Provide the [X, Y] coordinate of the cell's center where the given text is located.  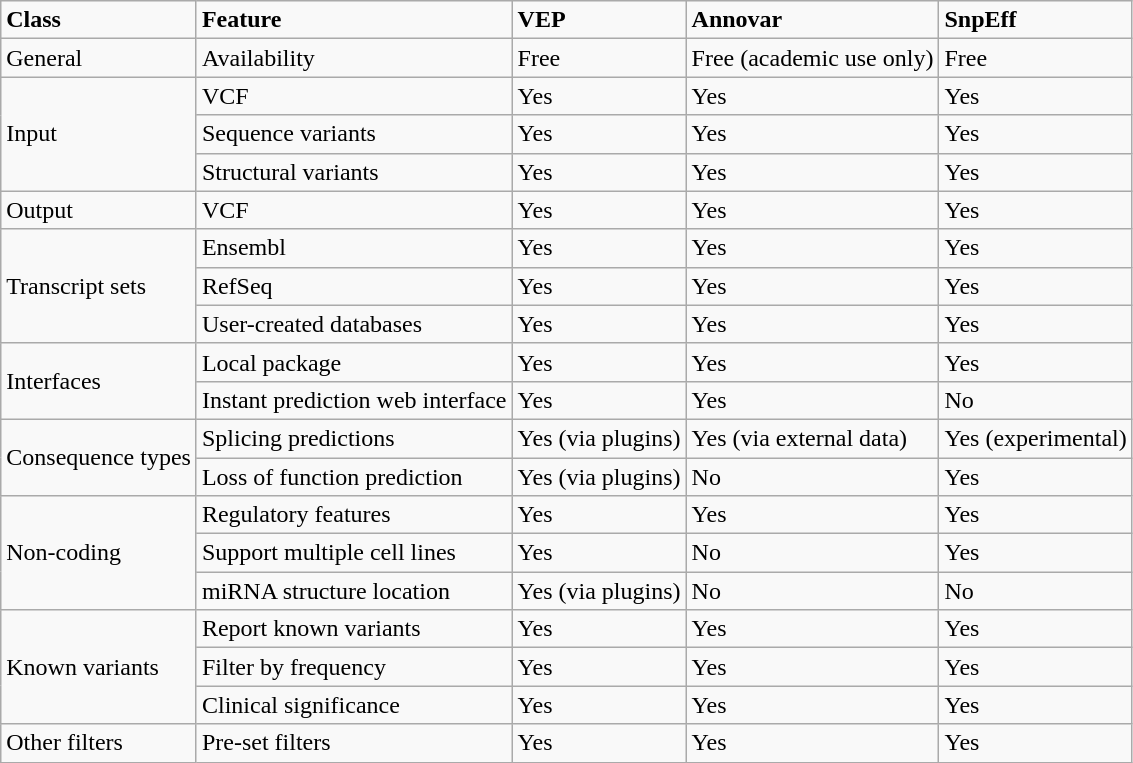
Availability [354, 58]
Transcript sets [99, 286]
Other filters [99, 743]
Class [99, 20]
Pre-set filters [354, 743]
Structural variants [354, 172]
Input [99, 134]
Yes (experimental) [1036, 438]
Instant prediction web interface [354, 400]
Yes (via external data) [812, 438]
Filter by frequency [354, 667]
Feature [354, 20]
Clinical significance [354, 705]
Local package [354, 362]
SnpEff [1036, 20]
Free (academic use only) [812, 58]
Ensembl [354, 248]
Splicing predictions [354, 438]
miRNA structure location [354, 591]
General [99, 58]
VEP [599, 20]
Sequence variants [354, 134]
Report known variants [354, 629]
Annovar [812, 20]
Known variants [99, 667]
Output [99, 210]
Support multiple cell lines [354, 553]
RefSeq [354, 286]
Non-coding [99, 553]
User-created databases [354, 324]
Consequence types [99, 457]
Interfaces [99, 381]
Regulatory features [354, 515]
Loss of function prediction [354, 477]
